Find where the given text appears and provide that cell's center as [X, Y] coordinate. 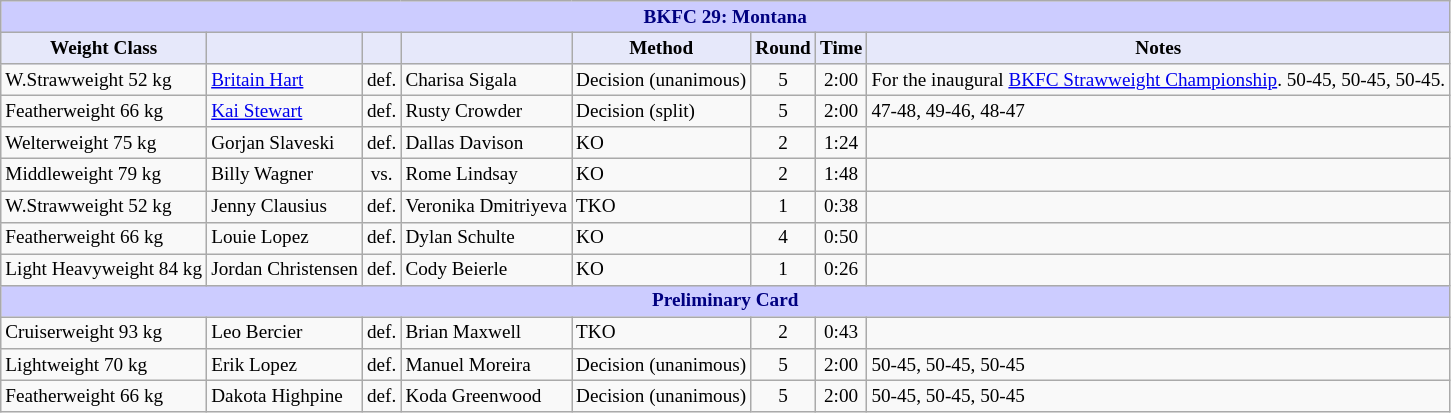
Gorjan Slaveski [285, 143]
Britain Hart [285, 80]
Jenny Clausius [285, 206]
For the inaugural BKFC Strawweight Championship. 50-45, 50-45, 50-45. [1158, 80]
Notes [1158, 48]
Manuel Moreira [486, 365]
Middleweight 79 kg [104, 175]
Round [784, 48]
0:38 [840, 206]
1:24 [840, 143]
Koda Greenwood [486, 396]
Preliminary Card [726, 301]
Light Heavyweight 84 kg [104, 270]
Cody Beierle [486, 270]
Method [662, 48]
Kai Stewart [285, 111]
Dylan Schulte [486, 238]
Charisa Sigala [486, 80]
Jordan Christensen [285, 270]
Louie Lopez [285, 238]
Decision (split) [662, 111]
0:50 [840, 238]
47-48, 49-46, 48-47 [1158, 111]
Welterweight 75 kg [104, 143]
Dakota Highpine [285, 396]
Brian Maxwell [486, 333]
Rusty Crowder [486, 111]
Veronika Dmitriyeva [486, 206]
vs. [381, 175]
Lightweight 70 kg [104, 365]
Weight Class [104, 48]
0:43 [840, 333]
Billy Wagner [285, 175]
Rome Lindsay [486, 175]
Time [840, 48]
0:26 [840, 270]
BKFC 29: Montana [726, 17]
1:48 [840, 175]
Dallas Davison [486, 143]
Erik Lopez [285, 365]
Cruiserweight 93 kg [104, 333]
Leo Bercier [285, 333]
4 [784, 238]
